Search for the cell housing the specified text and yield its (x, y) center coordinate. 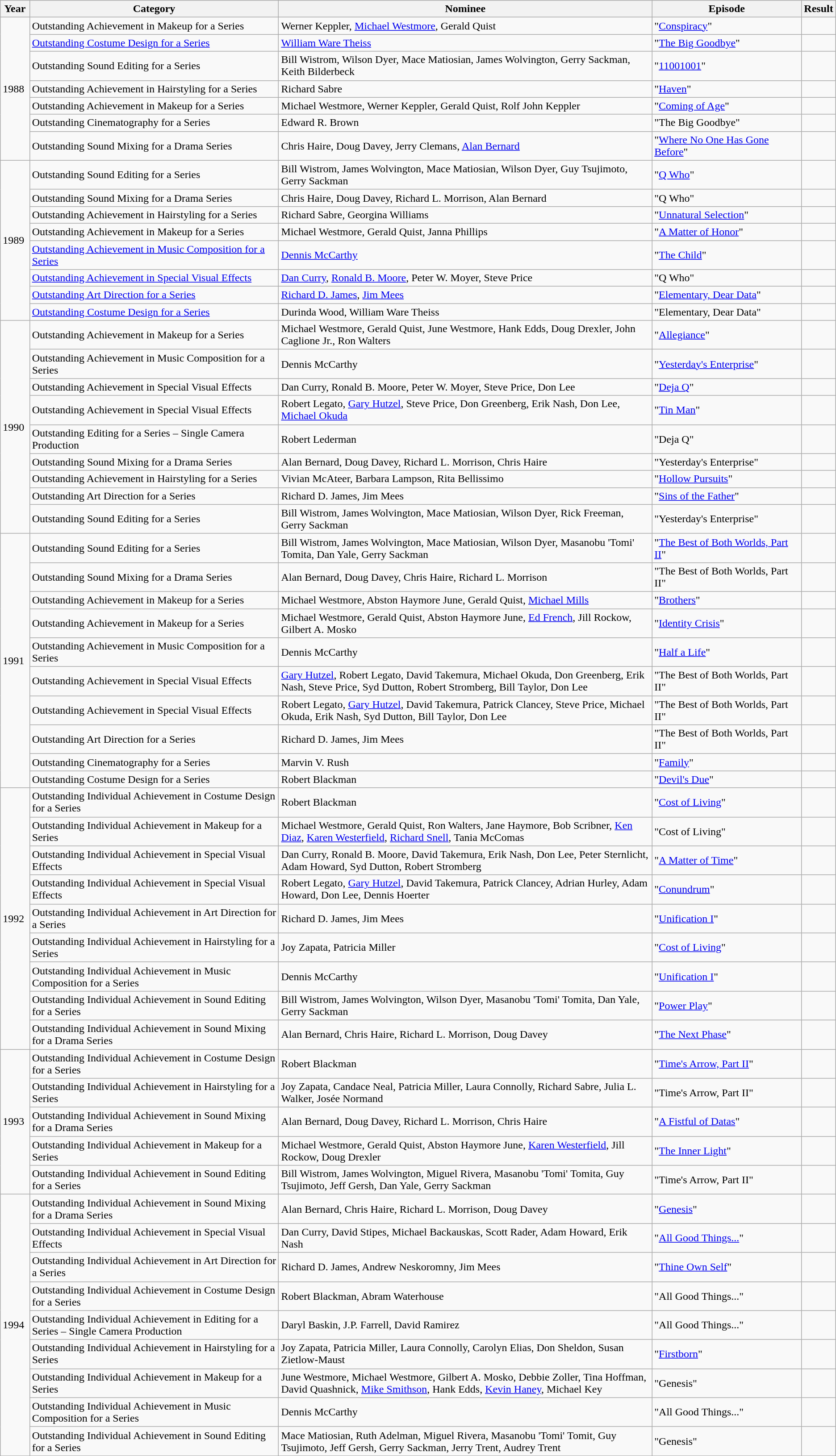
"Hollow Pursuits" (727, 479)
Edward R. Brown (465, 123)
Michael Westmore, Gerald Quist, Abston Haymore June, Ed French, Jill Rockow, Gilbert A. Mosko (465, 623)
1990 (15, 427)
1993 (15, 1121)
Bill Wistrom, James Wolvington, Wilson Dyer, Masanobu 'Tomi' Tomita, Dan Yale, Gerry Sackman (465, 1005)
1991 (15, 661)
Michael Westmore, Gerald Quist, Abston Haymore June, Karen Westerfield, Jill Rockow, Doug Drexler (465, 1151)
Outstanding Individual Achievement in Editing for a Series – Single Camera Production (154, 1325)
Marvin V. Rush (465, 762)
"11001001" (727, 66)
Nominee (465, 9)
Dan Curry, Ronald B. Moore, Peter W. Moyer, Steve Price (465, 278)
1994 (15, 1325)
Gary Hutzel, Robert Legato, David Takemura, Michael Okuda, Don Greenberg, Erik Nash, Steve Price, Syd Dutton, Robert Stromberg, Bill Taylor, Don Lee (465, 681)
"Power Play" (727, 1005)
Result (819, 9)
"Firstborn" (727, 1354)
Joy Zapata, Candace Neal, Patricia Miller, Laura Connolly, Richard Sabre, Julia L. Walker, Josée Normand (465, 1093)
"Identity Crisis" (727, 623)
Dan Curry, Ronald B. Moore, Peter W. Moyer, Steve Price, Don Lee (465, 387)
Bill Wistrom, James Wolvington, Mace Matiosian, Wilson Dyer, Masanobu 'Tomi' Tomita, Dan Yale, Gerry Sackman (465, 548)
"The Child" (727, 254)
Dan Curry, Ronald B. Moore, David Takemura, Erik Nash, Don Lee, Peter Sternlicht, Adam Howard, Syd Dutton, Robert Stromberg (465, 861)
1992 (15, 919)
Daryl Baskin, J.P. Farrell, David Ramirez (465, 1325)
"Conundrum" (727, 889)
"Unnatural Selection" (727, 215)
"Family" (727, 762)
Michael Westmore, Gerald Quist, Ron Walters, Jane Haymore, Bob Scribner, Ken Diaz, Karen Westerfield, Richard Snell, Tania McComas (465, 831)
Bill Wistrom, James Wolvington, Mace Matiosian, Wilson Dyer, Guy Tsujimoto, Gerry Sackman (465, 175)
Michael Westmore, Gerald Quist, June Westmore, Hank Edds, Doug Drexler, John Caglione Jr., Ron Walters (465, 335)
"Coming of Age" (727, 106)
Michael Westmore, Gerald Quist, Janna Phillips (465, 232)
1989 (15, 240)
"The Next Phase" (727, 1035)
Durinda Wood, William Ware Theiss (465, 312)
"Allegiance" (727, 335)
June Westmore, Michael Westmore, Gilbert A. Mosko, Debbie Zoller, Tina Hoffman, David Quashnick, Mike Smithson, Hank Edds, Kevin Haney, Michael Key (465, 1383)
William Ware Theiss (465, 43)
Outstanding Editing for a Series – Single Camera Production (154, 439)
Episode (727, 9)
Richard D. James, Andrew Neskoromny, Jim Mees (465, 1267)
Bill Wistrom, James Wolvington, Mace Matiosian, Wilson Dyer, Rick Freeman, Gerry Sackman (465, 519)
Robert Legato, Gary Hutzel, David Takemura, Patrick Clancey, Steve Price, Michael Okuda, Erik Nash, Syd Dutton, Bill Taylor, Don Lee (465, 711)
"Sins of the Father" (727, 496)
"Thine Own Self" (727, 1267)
Alan Bernard, Doug Davey, Chris Haire, Richard L. Morrison (465, 577)
Category (154, 9)
Richard Sabre, Georgina Williams (465, 215)
"The Inner Light" (727, 1151)
Chris Haire, Doug Davey, Richard L. Morrison, Alan Bernard (465, 198)
"A Fistful of Datas" (727, 1122)
Bill Wistrom, James Wolvington, Miguel Rivera, Masanobu 'Tomi' Tomita, Guy Tsujimoto, Jeff Gersh, Dan Yale, Gerry Sackman (465, 1180)
Richard Sabre (465, 89)
Robert Legato, Gary Hutzel, David Takemura, Patrick Clancey, Adrian Hurley, Adam Howard, Don Lee, Dennis Hoerter (465, 889)
Werner Keppler, Michael Westmore, Gerald Quist (465, 26)
"Haven" (727, 89)
Robert Legato, Gary Hutzel, Steve Price, Don Greenberg, Erik Nash, Don Lee, Michael Okuda (465, 410)
Chris Haire, Doug Davey, Jerry Clemans, Alan Bernard (465, 146)
Joy Zapata, Patricia Miller (465, 947)
"Devil's Due" (727, 779)
Robert Blackman, Abram Waterhouse (465, 1296)
"Where No One Has Gone Before" (727, 146)
Joy Zapata, Patricia Miller, Laura Connolly, Carolyn Elias, Don Sheldon, Susan Zietlow-Maust (465, 1354)
Michael Westmore, Werner Keppler, Gerald Quist, Rolf John Keppler (465, 106)
"Conspiracy" (727, 26)
Bill Wistrom, Wilson Dyer, Mace Matiosian, James Wolvington, Gerry Sackman, Keith Bilderbeck (465, 66)
Vivian McAteer, Barbara Lampson, Rita Bellissimo (465, 479)
"A Matter of Time" (727, 861)
Mace Matiosian, Ruth Adelman, Miguel Rivera, Masanobu 'Tomi' Tomit, Guy Tsujimoto, Jeff Gersh, Gerry Sackman, Jerry Trent, Audrey Trent (465, 1441)
"Half a Life" (727, 653)
"A Matter of Honor" (727, 232)
Michael Westmore, Abston Haymore June, Gerald Quist, Michael Mills (465, 600)
Dan Curry, David Stipes, Michael Backauskas, Scott Rader, Adam Howard, Erik Nash (465, 1238)
"Tin Man" (727, 410)
Robert Lederman (465, 439)
Year (15, 9)
"Brothers" (727, 600)
1988 (15, 89)
